Locate the cell with the specified text and output its (X, Y) center coordinate. 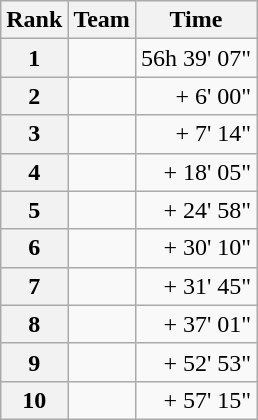
2 (34, 96)
Team (102, 20)
5 (34, 210)
+ 37' 01" (196, 324)
+ 24' 58" (196, 210)
+ 57' 15" (196, 400)
1 (34, 58)
8 (34, 324)
9 (34, 362)
+ 6' 00" (196, 96)
7 (34, 286)
+ 31' 45" (196, 286)
3 (34, 134)
Rank (34, 20)
56h 39' 07" (196, 58)
Time (196, 20)
4 (34, 172)
+ 30' 10" (196, 248)
10 (34, 400)
+ 52' 53" (196, 362)
+ 18' 05" (196, 172)
+ 7' 14" (196, 134)
6 (34, 248)
